Capture the cell that displays the provided text and extract its [x, y] central coordinate. 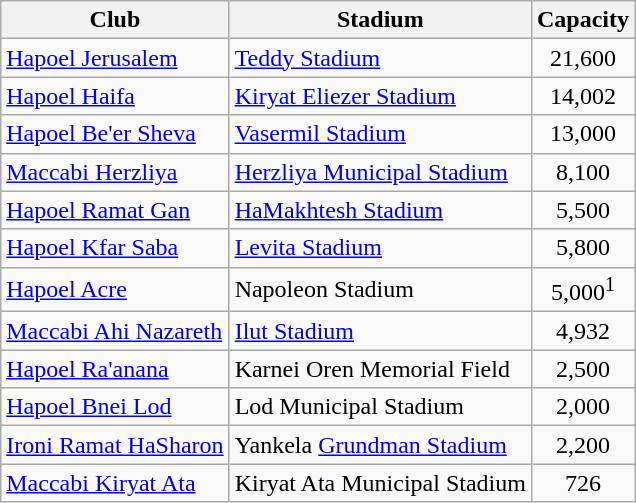
13,000 [582, 134]
Maccabi Ahi Nazareth [115, 331]
Stadium [380, 20]
Hapoel Ramat Gan [115, 210]
Ilut Stadium [380, 331]
Teddy Stadium [380, 58]
5,800 [582, 248]
Maccabi Herzliya [115, 172]
2,000 [582, 407]
4,932 [582, 331]
Hapoel Acre [115, 290]
8,100 [582, 172]
Vasermil Stadium [380, 134]
5,0001 [582, 290]
726 [582, 483]
Kiryat Eliezer Stadium [380, 96]
Capacity [582, 20]
Napoleon Stadium [380, 290]
Hapoel Kfar Saba [115, 248]
Club [115, 20]
Karnei Oren Memorial Field [380, 369]
Hapoel Jerusalem [115, 58]
Lod Municipal Stadium [380, 407]
Ironi Ramat HaSharon [115, 445]
Hapoel Ra'anana [115, 369]
Levita Stadium [380, 248]
Hapoel Haifa [115, 96]
Kiryat Ata Municipal Stadium [380, 483]
Hapoel Be'er Sheva [115, 134]
21,600 [582, 58]
HaMakhtesh Stadium [380, 210]
14,002 [582, 96]
Maccabi Kiryat Ata [115, 483]
2,200 [582, 445]
Hapoel Bnei Lod [115, 407]
5,500 [582, 210]
Herzliya Municipal Stadium [380, 172]
2,500 [582, 369]
Yankela Grundman Stadium [380, 445]
